Detect which cell encompasses the target text, then output its (x, y) center coordinate. 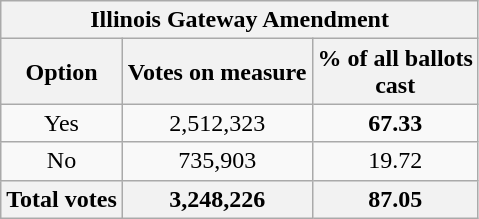
Option (62, 72)
87.05 (395, 199)
735,903 (217, 161)
Illinois Gateway Amendment (240, 20)
Yes (62, 123)
2,512,323 (217, 123)
Total votes (62, 199)
19.72 (395, 161)
No (62, 161)
3,248,226 (217, 199)
Votes on measure (217, 72)
67.33 (395, 123)
% of all ballotscast (395, 72)
